From the cell containing the given text, extract its center point as [X, Y] coordinate. 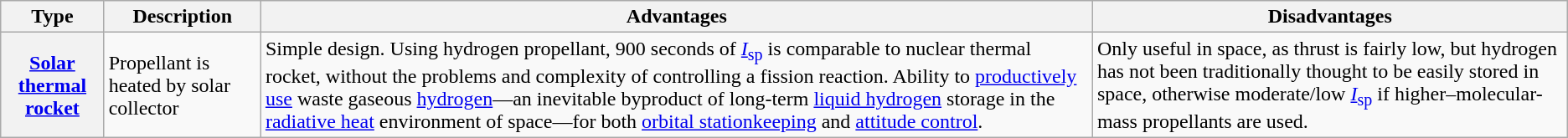
Description [183, 17]
Disadvantages [1330, 17]
Propellant is heated by solar collector [183, 85]
Solar thermal rocket [52, 85]
Advantages [677, 17]
Type [52, 17]
